Return the [x, y] coordinate for the center point of the cell that contains the specified text.  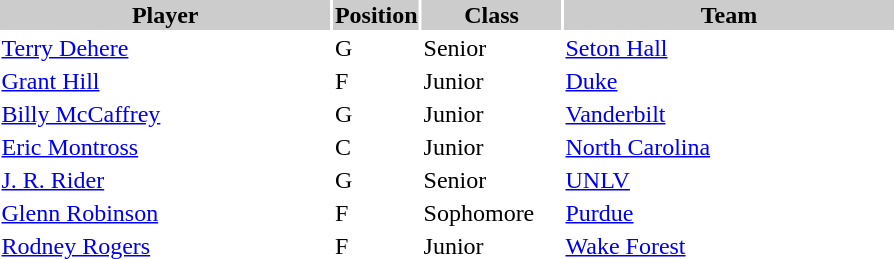
Player [165, 15]
Eric Montross [165, 147]
Billy McCaffrey [165, 114]
Position [376, 15]
North Carolina [729, 147]
J. R. Rider [165, 180]
Class [492, 15]
C [376, 147]
Vanderbilt [729, 114]
Team [729, 15]
Grant Hill [165, 81]
Sophomore [492, 213]
Purdue [729, 213]
Seton Hall [729, 48]
Terry Dehere [165, 48]
Glenn Robinson [165, 213]
UNLV [729, 180]
Duke [729, 81]
